Locate the cell with the specified text and output its [X, Y] center coordinate. 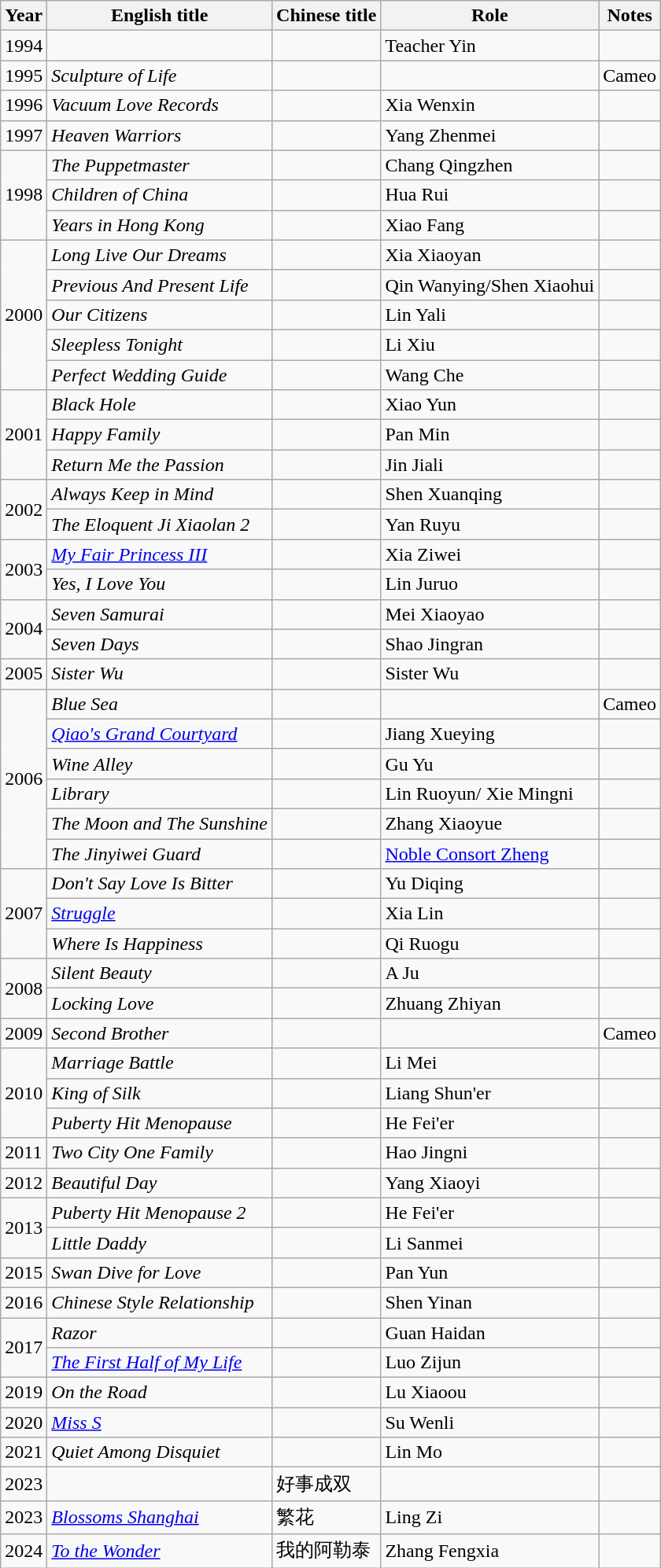
Our Citizens [160, 315]
Blue Sea [160, 704]
Li Sanmei [489, 1242]
Qiao's Grand Courtyard [160, 734]
The First Half of My Life [160, 1363]
Black Hole [160, 405]
Wang Che [489, 375]
Library [160, 793]
2003 [24, 569]
2013 [24, 1228]
Sleepless Tonight [160, 344]
Puberty Hit Menopause [160, 1123]
2005 [24, 674]
Xia Lin [489, 914]
Yang Zhenmei [489, 135]
Su Wenli [489, 1423]
Locking Love [160, 1003]
Year [24, 16]
Happy Family [160, 435]
Miss S [160, 1423]
Role [489, 16]
Xiao Yun [489, 405]
Lin Mo [489, 1452]
Pan Yun [489, 1272]
2000 [24, 315]
Struggle [160, 914]
2015 [24, 1272]
Zhang Xiaoyue [489, 823]
Seven Days [160, 644]
Yes, I Love You [160, 584]
Previous And Present Life [160, 285]
1995 [24, 75]
1998 [24, 195]
Swan Dive for Love [160, 1272]
Noble Consort Zheng [489, 853]
繁花 [327, 1518]
Wine Alley [160, 764]
Qi Ruogu [489, 944]
1997 [24, 135]
Chinese title [327, 16]
Shao Jingran [489, 644]
Heaven Warriors [160, 135]
1996 [24, 105]
Shen Xuanqing [489, 495]
Seven Samurai [160, 614]
Children of China [160, 195]
Mei Xiaoyao [489, 614]
2002 [24, 510]
2009 [24, 1033]
Liang Shun'er [489, 1093]
Return Me the Passion [160, 465]
我的阿勒泰 [327, 1551]
Years in Hong Kong [160, 225]
2001 [24, 435]
Lu Xiaoou [489, 1393]
Yu Diqing [489, 884]
Razor [160, 1333]
Chinese Style Relationship [160, 1302]
Li Mei [489, 1063]
English title [160, 16]
Notes [630, 16]
Xia Wenxin [489, 105]
Guan Haidan [489, 1333]
Marriage Battle [160, 1063]
Always Keep in Mind [160, 495]
Jin Jiali [489, 465]
2024 [24, 1551]
2007 [24, 914]
2017 [24, 1348]
2020 [24, 1423]
Jiang Xueying [489, 734]
2012 [24, 1183]
Hua Rui [489, 195]
2011 [24, 1153]
Puberty Hit Menopause 2 [160, 1213]
Little Daddy [160, 1242]
Second Brother [160, 1033]
Lin Juruo [489, 584]
Xia Ziwei [489, 554]
Lin Yali [489, 315]
Perfect Wedding Guide [160, 375]
Gu Yu [489, 764]
Beautiful Day [160, 1183]
2008 [24, 988]
2016 [24, 1302]
On the Road [160, 1393]
Quiet Among Disquiet [160, 1452]
King of Silk [160, 1093]
Luo Zijun [489, 1363]
Silent Beauty [160, 974]
Xiao Fang [489, 225]
2021 [24, 1452]
The Eloquent Ji Xiaolan 2 [160, 525]
Sculpture of Life [160, 75]
1994 [24, 46]
2019 [24, 1393]
Chang Qingzhen [489, 165]
Pan Min [489, 435]
Qin Wanying/Shen Xiaohui [489, 285]
好事成双 [327, 1485]
The Puppetmaster [160, 165]
Yan Ruyu [489, 525]
Teacher Yin [489, 46]
2004 [24, 629]
My Fair Princess III [160, 554]
Long Live Our Dreams [160, 255]
Where Is Happiness [160, 944]
Shen Yinan [489, 1302]
The Jinyiwei Guard [160, 853]
Vacuum Love Records [160, 105]
2006 [24, 778]
A Ju [489, 974]
2010 [24, 1093]
To the Wonder [160, 1551]
Ling Zi [489, 1518]
Xia Xiaoyan [489, 255]
Zhuang Zhiyan [489, 1003]
The Moon and The Sunshine [160, 823]
Hao Jingni [489, 1153]
Li Xiu [489, 344]
Two City One Family [160, 1153]
Zhang Fengxia [489, 1551]
Yang Xiaoyi [489, 1183]
Blossoms Shanghai [160, 1518]
Lin Ruoyun/ Xie Mingni [489, 793]
Don't Say Love Is Bitter [160, 884]
